Capture the cell that displays the provided text and extract its (X, Y) central coordinate. 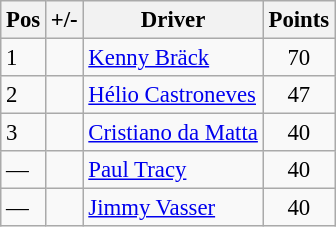
Kenny Bräck (173, 58)
Pos (24, 20)
1 (24, 58)
70 (298, 58)
Cristiano da Matta (173, 133)
+/- (65, 20)
Hélio Castroneves (173, 95)
Driver (173, 20)
Points (298, 20)
2 (24, 95)
3 (24, 133)
47 (298, 95)
Paul Tracy (173, 170)
Jimmy Vasser (173, 208)
